Pinpoint the cell where the given text exists, returning its [x, y] midpoint coordinate. 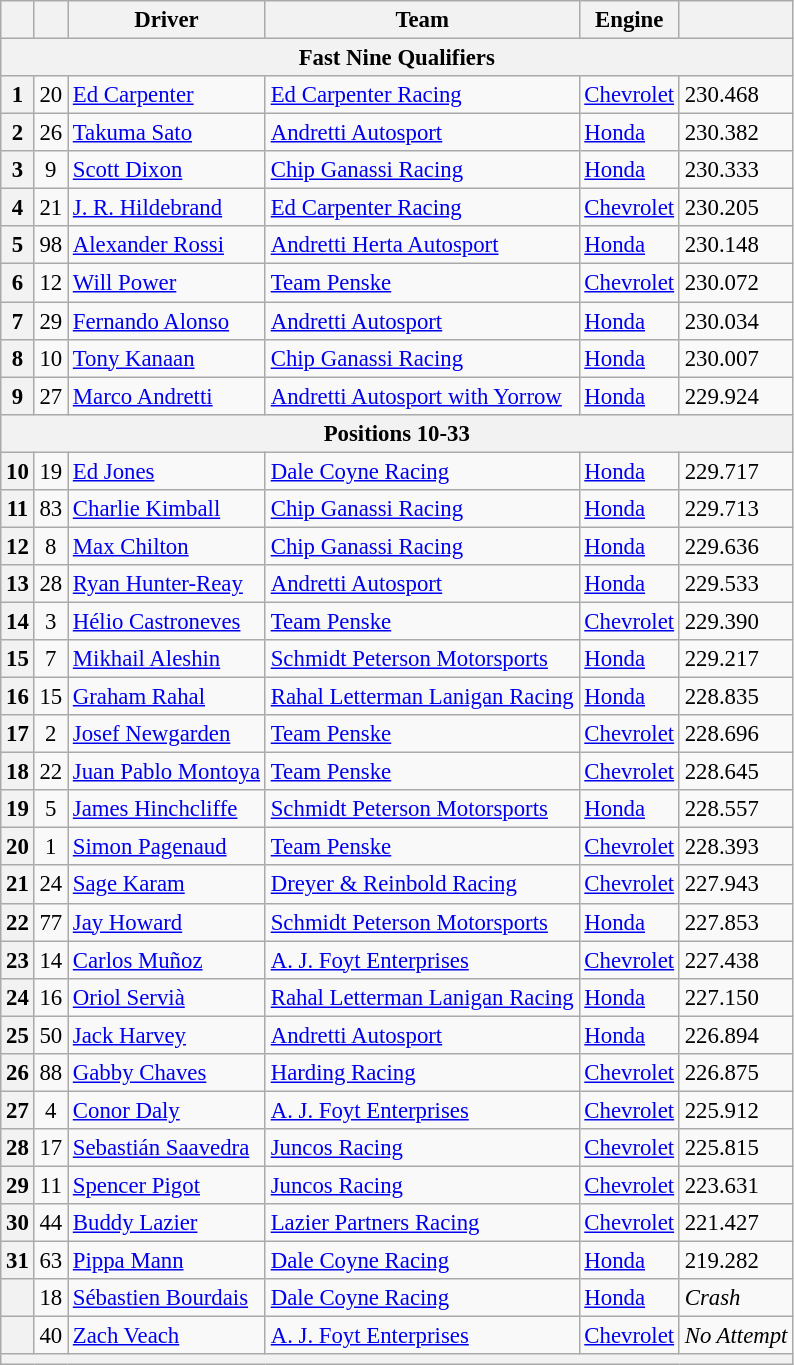
Sébastien Bourdais [167, 1298]
230.034 [736, 321]
Jack Harvey [167, 1035]
228.393 [736, 847]
James Hinchcliffe [167, 809]
Conor Daly [167, 1110]
228.557 [736, 809]
230.148 [736, 245]
Max Chilton [167, 546]
227.943 [736, 885]
229.713 [736, 509]
Charlie Kimball [167, 509]
Hélio Castroneves [167, 621]
98 [50, 245]
Crash [736, 1298]
J. R. Hildebrand [167, 208]
Andretti Herta Autosport [422, 245]
229.217 [736, 659]
225.912 [736, 1110]
Harding Racing [422, 1073]
Dreyer & Reinbold Racing [422, 885]
226.894 [736, 1035]
Lazier Partners Racing [422, 1223]
225.815 [736, 1148]
Takuma Sato [167, 133]
Team [422, 20]
Ryan Hunter-Reay [167, 584]
Buddy Lazier [167, 1223]
25 [18, 1035]
83 [50, 509]
229.636 [736, 546]
226.875 [736, 1073]
230.072 [736, 283]
228.696 [736, 734]
23 [18, 960]
Jay Howard [167, 922]
221.427 [736, 1223]
230.333 [736, 170]
31 [18, 1261]
229.924 [736, 396]
Ed Carpenter [167, 95]
Marco Andretti [167, 396]
Fast Nine Qualifiers [397, 58]
Sage Karam [167, 885]
223.631 [736, 1185]
No Attempt [736, 1336]
230.007 [736, 358]
227.150 [736, 997]
30 [18, 1223]
Driver [167, 20]
Josef Newgarden [167, 734]
88 [50, 1073]
229.717 [736, 471]
Gabby Chaves [167, 1073]
Ed Jones [167, 471]
Positions 10-33 [397, 433]
Sebastián Saavedra [167, 1148]
Zach Veach [167, 1336]
Mikhail Aleshin [167, 659]
50 [50, 1035]
Juan Pablo Montoya [167, 772]
219.282 [736, 1261]
Pippa Mann [167, 1261]
230.382 [736, 133]
227.853 [736, 922]
Tony Kanaan [167, 358]
229.390 [736, 621]
63 [50, 1261]
230.468 [736, 95]
6 [18, 283]
44 [50, 1223]
Alexander Rossi [167, 245]
40 [50, 1336]
Graham Rahal [167, 697]
Scott Dixon [167, 170]
Will Power [167, 283]
77 [50, 922]
Engine [629, 20]
Andretti Autosport with Yorrow [422, 396]
Simon Pagenaud [167, 847]
Fernando Alonso [167, 321]
228.645 [736, 772]
Oriol Servià [167, 997]
Spencer Pigot [167, 1185]
229.533 [736, 584]
Carlos Muñoz [167, 960]
13 [18, 584]
227.438 [736, 960]
230.205 [736, 208]
228.835 [736, 697]
